Locate the cell with the specified text and output its [X, Y] center coordinate. 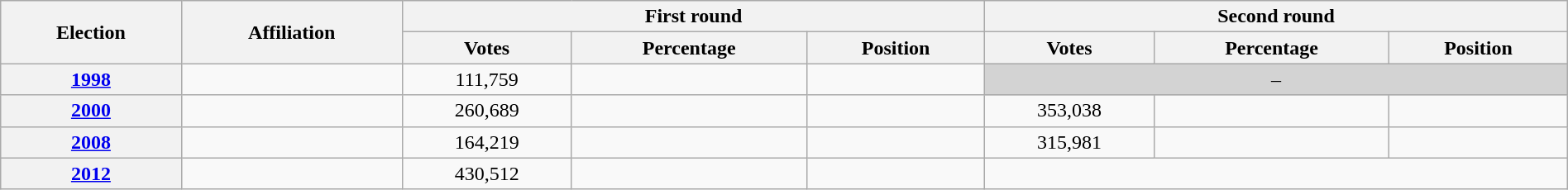
2000 [91, 111]
260,689 [486, 111]
315,981 [1070, 142]
353,038 [1070, 111]
164,219 [486, 142]
2012 [91, 173]
1998 [91, 79]
– [1276, 79]
Second round [1276, 17]
Affiliation [291, 32]
2008 [91, 142]
First round [693, 17]
430,512 [486, 173]
Election [91, 32]
111,759 [486, 79]
